Pinpoint the cell where the given text exists, returning its (X, Y) midpoint coordinate. 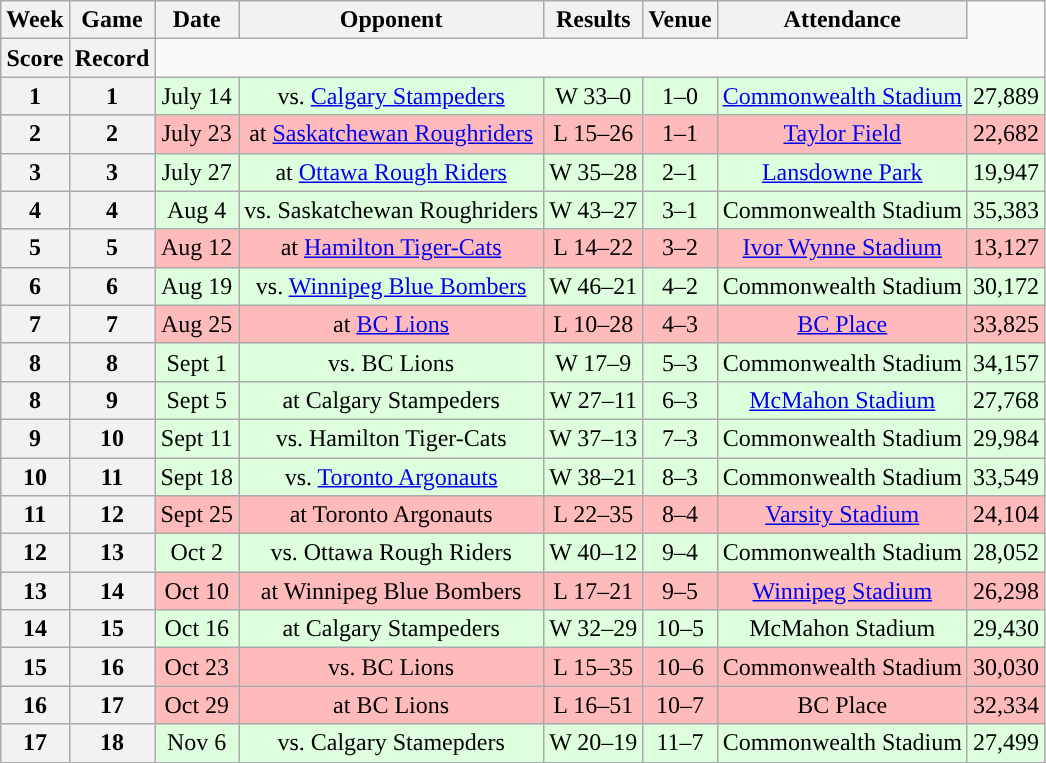
W 46–21 (594, 286)
July 27 (197, 172)
Nov 6 (197, 743)
9–5 (680, 591)
32,334 (1006, 705)
Results (594, 20)
W 37–13 (594, 438)
3–2 (680, 248)
27,768 (1006, 400)
7–3 (680, 438)
Attendance (842, 20)
27,889 (1006, 96)
Lansdowne Park (842, 172)
8–3 (680, 477)
10–6 (680, 667)
Record (112, 58)
30,030 (1006, 667)
Aug 25 (197, 324)
vs. Hamilton Tiger-Cats (392, 438)
11–7 (680, 743)
at Hamilton Tiger-Cats (392, 248)
W 17–9 (594, 362)
Aug 12 (197, 248)
L 10–28 (594, 324)
Taylor Field (842, 134)
28,052 (1006, 553)
22,682 (1006, 134)
vs. Calgary Stampeders (392, 96)
29,984 (1006, 438)
Oct 16 (197, 629)
at Ottawa Rough Riders (392, 172)
Sept 25 (197, 515)
vs. Toronto Argonauts (392, 477)
33,549 (1006, 477)
L 17–21 (594, 591)
Aug 4 (197, 210)
at Winnipeg Blue Bombers (392, 591)
8–4 (680, 515)
24,104 (1006, 515)
vs. Calgary Stamepders (392, 743)
29,430 (1006, 629)
10–5 (680, 629)
19,947 (1006, 172)
Oct 2 (197, 553)
Oct 29 (197, 705)
Week (35, 20)
Oct 10 (197, 591)
4–3 (680, 324)
2–1 (680, 172)
6–3 (680, 400)
5–3 (680, 362)
10–7 (680, 705)
Score (35, 58)
July 23 (197, 134)
W 35–28 (594, 172)
Venue (680, 20)
at Saskatchewan Roughriders (392, 134)
Sept 5 (197, 400)
L 16–51 (594, 705)
4–2 (680, 286)
Game (112, 20)
W 40–12 (594, 553)
Oct 23 (197, 667)
Date (197, 20)
Sept 11 (197, 438)
W 20–19 (594, 743)
13,127 (1006, 248)
L 15–35 (594, 667)
9–4 (680, 553)
1–0 (680, 96)
W 33–0 (594, 96)
July 14 (197, 96)
18 (112, 743)
35,383 (1006, 210)
33,825 (1006, 324)
Varsity Stadium (842, 515)
Ivor Wynne Stadium (842, 248)
34,157 (1006, 362)
Sept 1 (197, 362)
W 27–11 (594, 400)
vs. Ottawa Rough Riders (392, 553)
vs. Winnipeg Blue Bombers (392, 286)
1–1 (680, 134)
27,499 (1006, 743)
Winnipeg Stadium (842, 591)
W 38–21 (594, 477)
L 22–35 (594, 515)
Sept 18 (197, 477)
W 43–27 (594, 210)
W 32–29 (594, 629)
3–1 (680, 210)
Opponent (392, 20)
30,172 (1006, 286)
L 14–22 (594, 248)
vs. Saskatchewan Roughriders (392, 210)
at Toronto Argonauts (392, 515)
Aug 19 (197, 286)
26,298 (1006, 591)
L 15–26 (594, 134)
